Return the [X, Y] coordinate for the center point of the cell that contains the specified text.  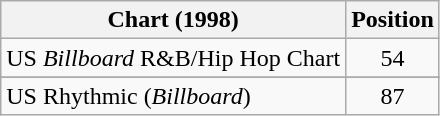
87 [393, 96]
Chart (1998) [174, 20]
US Rhythmic (Billboard) [174, 96]
Position [393, 20]
54 [393, 58]
US Billboard R&B/Hip Hop Chart [174, 58]
